Search for the cell housing the specified text and yield its (X, Y) center coordinate. 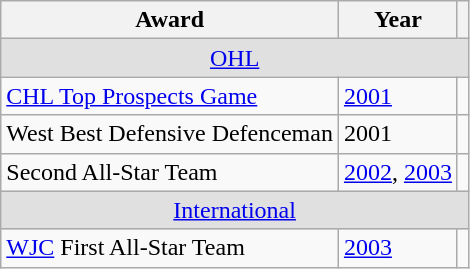
International (235, 210)
West Best Defensive Defenceman (170, 134)
CHL Top Prospects Game (170, 96)
Year (398, 20)
2003 (398, 248)
WJC First All-Star Team (170, 248)
OHL (235, 58)
Award (170, 20)
Second All-Star Team (170, 172)
2002, 2003 (398, 172)
